Pinpoint the cell where the given text exists, returning its [X, Y] midpoint coordinate. 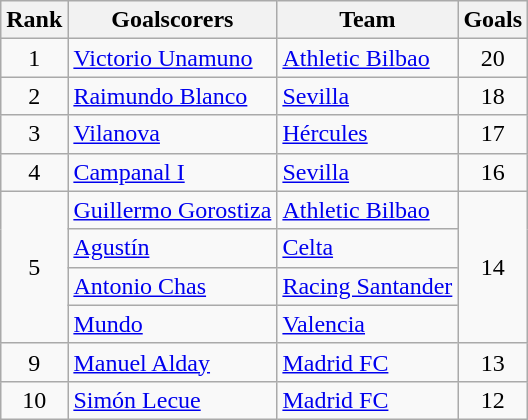
Celta [368, 248]
Hércules [368, 134]
9 [34, 362]
Valencia [368, 324]
Simón Lecue [172, 400]
Manuel Alday [172, 362]
14 [493, 267]
2 [34, 96]
18 [493, 96]
Racing Santander [368, 286]
Rank [34, 20]
Mundo [172, 324]
20 [493, 58]
Victorio Unamuno [172, 58]
4 [34, 172]
Team [368, 20]
5 [34, 267]
10 [34, 400]
Vilanova [172, 134]
17 [493, 134]
16 [493, 172]
Campanal I [172, 172]
Raimundo Blanco [172, 96]
Agustín [172, 248]
Antonio Chas [172, 286]
Goalscorers [172, 20]
13 [493, 362]
3 [34, 134]
1 [34, 58]
Guillermo Gorostiza [172, 210]
Goals [493, 20]
12 [493, 400]
